From the cell containing the given text, extract its center point as [x, y] coordinate. 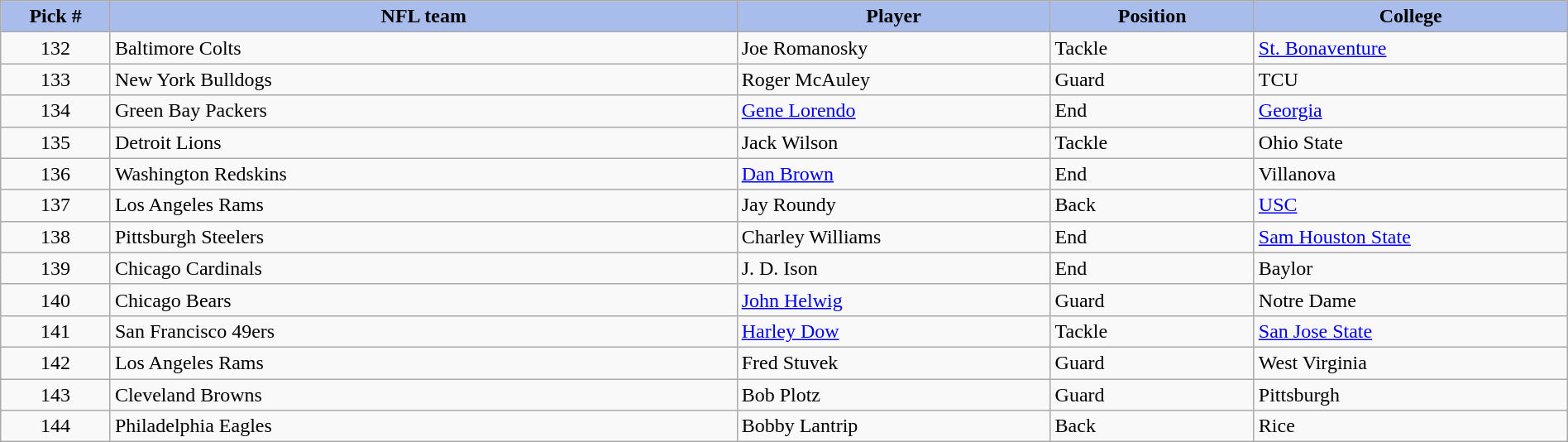
141 [56, 331]
Rice [1411, 426]
NFL team [423, 17]
138 [56, 237]
143 [56, 395]
USC [1411, 205]
Jay Roundy [893, 205]
Harley Dow [893, 331]
Baylor [1411, 268]
Green Bay Packers [423, 111]
Ohio State [1411, 142]
Player [893, 17]
Sam Houston State [1411, 237]
Joe Romanosky [893, 48]
Bob Plotz [893, 395]
132 [56, 48]
Position [1152, 17]
Georgia [1411, 111]
John Helwig [893, 300]
J. D. Ison [893, 268]
Detroit Lions [423, 142]
Pick # [56, 17]
139 [56, 268]
New York Bulldogs [423, 79]
St. Bonaventure [1411, 48]
144 [56, 426]
Fred Stuvek [893, 363]
Roger McAuley [893, 79]
133 [56, 79]
Cleveland Browns [423, 395]
Bobby Lantrip [893, 426]
TCU [1411, 79]
West Virginia [1411, 363]
Notre Dame [1411, 300]
Dan Brown [893, 174]
135 [56, 142]
140 [56, 300]
San Jose State [1411, 331]
Philadelphia Eagles [423, 426]
Pittsburgh [1411, 395]
San Francisco 49ers [423, 331]
134 [56, 111]
142 [56, 363]
Chicago Cardinals [423, 268]
Jack Wilson [893, 142]
137 [56, 205]
136 [56, 174]
Baltimore Colts [423, 48]
Charley Williams [893, 237]
Villanova [1411, 174]
College [1411, 17]
Washington Redskins [423, 174]
Chicago Bears [423, 300]
Gene Lorendo [893, 111]
Pittsburgh Steelers [423, 237]
